Return the (x, y) coordinate for the center point of the cell that contains the specified text.  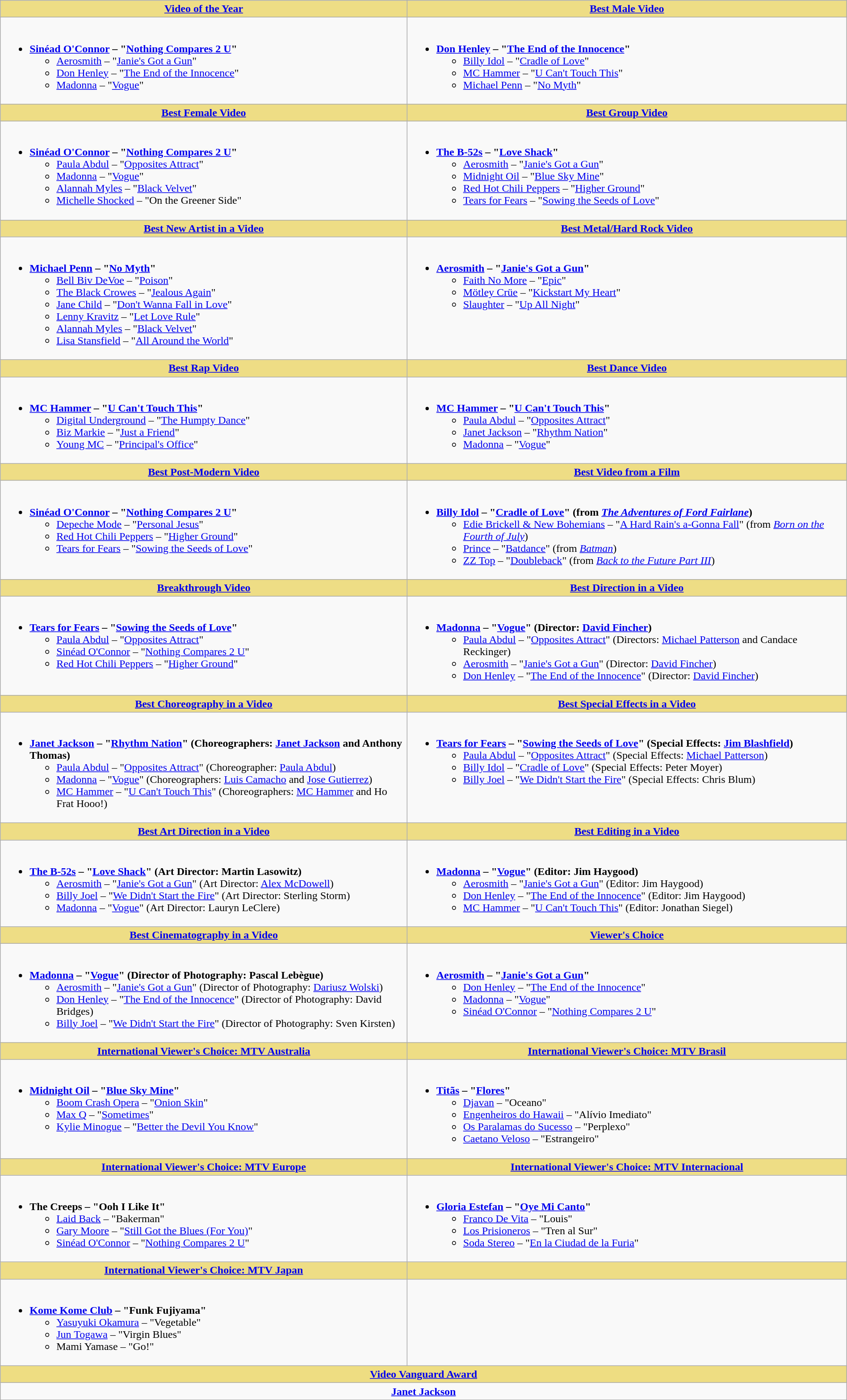
Aerosmith – "Janie's Got a Gun"Faith No More – "Epic"Mötley Crüe – "Kickstart My Heart"Slaughter – "Up All Night" (627, 298)
Breakthrough Video (204, 588)
Best Video from a Film (627, 472)
Best Special Effects in a Video (627, 704)
Aerosmith – "Janie's Got a Gun"Don Henley – "The End of the Innocence"Madonna – "Vogue"Sinéad O'Connor – "Nothing Compares 2 U" (627, 993)
Video Vanguard Award (423, 1374)
MC Hammer – "U Can't Touch This"Paula Abdul – "Opposites Attract"Janet Jackson – "Rhythm Nation"Madonna – "Vogue" (627, 420)
International Viewer's Choice: MTV Internacional (627, 1167)
Janet Jackson (423, 1391)
Best Editing in a Video (627, 832)
Best Metal/Hard Rock Video (627, 228)
Best Rap Video (204, 368)
The Creeps – "Ooh I Like It"Laid Back – "Bakerman"Gary Moore – "Still Got the Blues (For You)"Sinéad O'Connor – "Nothing Compares 2 U" (204, 1219)
Best Choreography in a Video (204, 704)
International Viewer's Choice: MTV Brasil (627, 1051)
Don Henley – "The End of the Innocence"Billy Idol – "Cradle of Love"MC Hammer – "U Can't Touch This"Michael Penn – "No Myth" (627, 61)
International Viewer's Choice: MTV Australia (204, 1051)
Gloria Estefan – "Oye Mi Canto"Franco De Vita – "Louis"Los Prisioneros – "Tren al Sur"Soda Stereo – "En la Ciudad de la Furia" (627, 1219)
Best Post-Modern Video (204, 472)
Best Male Video (627, 9)
Best Dance Video (627, 368)
Sinéad O'Connor – "Nothing Compares 2 U"Aerosmith – "Janie's Got a Gun"Don Henley – "The End of the Innocence"Madonna – "Vogue" (204, 61)
Titãs – "Flores"Djavan – "Oceano"Engenheiros do Hawaii – "Alívio Imediato"Os Paralamas do Sucesso – "Perplexo"Caetano Veloso – "Estrangeiro" (627, 1109)
International Viewer's Choice: MTV Japan (204, 1270)
Best New Artist in a Video (204, 228)
Best Cinematography in a Video (204, 935)
Video of the Year (204, 9)
International Viewer's Choice: MTV Europe (204, 1167)
Best Direction in a Video (627, 588)
Best Female Video (204, 113)
Midnight Oil – "Blue Sky Mine"Boom Crash Opera – "Onion Skin"Max Q – "Sometimes"Kylie Minogue – "Better the Devil You Know" (204, 1109)
Kome Kome Club – "Funk Fujiyama"Yasuyuki Okamura – "Vegetable"Jun Togawa – "Virgin Blues"Mami Yamase – "Go!" (204, 1322)
Best Group Video (627, 113)
Best Art Direction in a Video (204, 832)
Viewer's Choice (627, 935)
MC Hammer – "U Can't Touch This"Digital Underground – "The Humpty Dance"Biz Markie – "Just a Friend"Young MC – "Principal's Office" (204, 420)
